Pinpoint the cell where the given text exists, returning its (X, Y) midpoint coordinate. 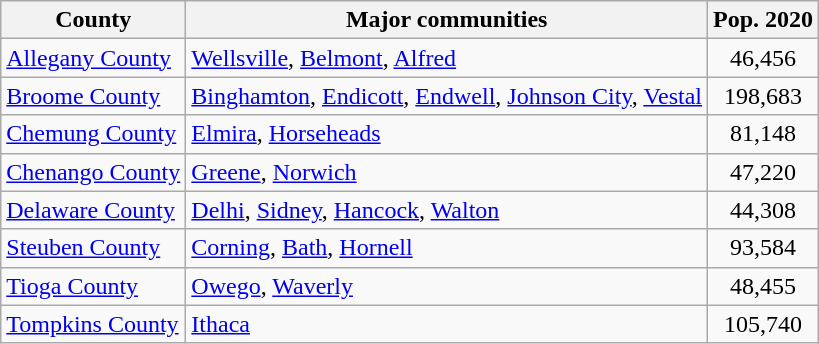
Allegany County (94, 58)
Delaware County (94, 210)
Chemung County (94, 134)
Steuben County (94, 248)
Broome County (94, 96)
46,456 (764, 58)
Ithaca (447, 324)
44,308 (764, 210)
81,148 (764, 134)
Delhi, Sidney, Hancock, Walton (447, 210)
Greene, Norwich (447, 172)
County (94, 20)
198,683 (764, 96)
105,740 (764, 324)
Chenango County (94, 172)
48,455 (764, 286)
Wellsville, Belmont, Alfred (447, 58)
Pop. 2020 (764, 20)
Binghamton, Endicott, Endwell, Johnson City, Vestal (447, 96)
Elmira, Horseheads (447, 134)
Tompkins County (94, 324)
93,584 (764, 248)
Owego, Waverly (447, 286)
Major communities (447, 20)
Tioga County (94, 286)
Corning, Bath, Hornell (447, 248)
47,220 (764, 172)
